For the text-containing cell, return its midpoint in (X, Y) coordinate format. 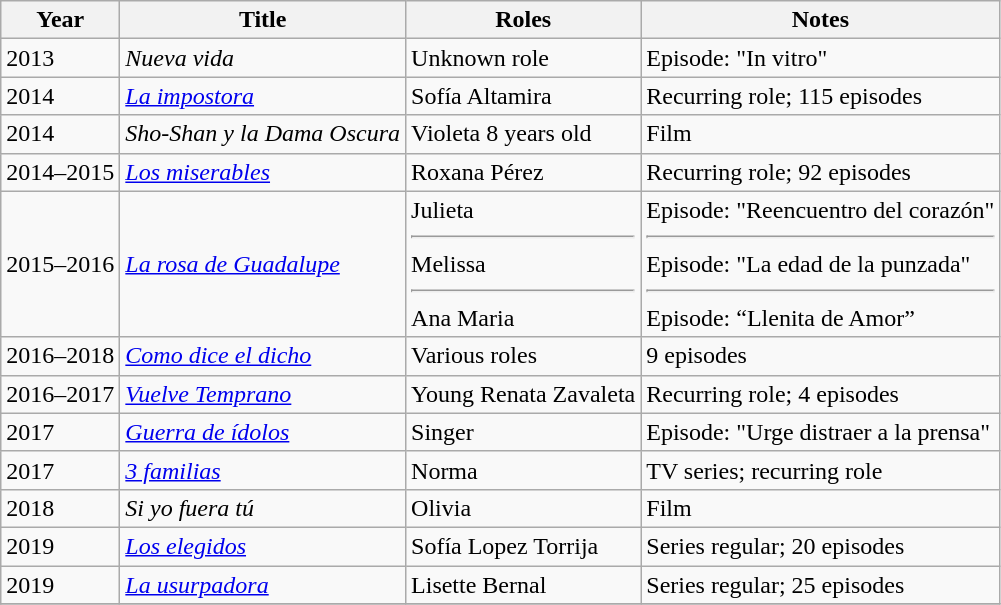
Vuelve Temprano (263, 394)
2013 (60, 58)
Series regular; 20 episodes (820, 546)
2015–2016 (60, 264)
Singer (524, 432)
La impostora (263, 96)
Guerra de ídolos (263, 432)
Roxana Pérez (524, 172)
9 episodes (820, 356)
Title (263, 20)
Lisette Bernal (524, 585)
Recurring role; 92 episodes (820, 172)
Various roles (524, 356)
Recurring role; 4 episodes (820, 394)
Series regular; 25 episodes (820, 585)
Si yo fuera tú (263, 508)
Unknown role (524, 58)
Sho-Shan y la Dama Oscura (263, 134)
Olivia (524, 508)
Sofía Altamira (524, 96)
Year (60, 20)
2016–2018 (60, 356)
2014–2015 (60, 172)
TV series; recurring role (820, 470)
Los elegidos (263, 546)
La usurpadora (263, 585)
Recurring role; 115 episodes (820, 96)
3 familias (263, 470)
Los miserables (263, 172)
Como dice el dicho (263, 356)
Norma (524, 470)
Nueva vida (263, 58)
Roles (524, 20)
JulietaMelissaAna Maria (524, 264)
Episode: "In vitro" (820, 58)
2016–2017 (60, 394)
Episode: "Urge distraer a la prensa" (820, 432)
Young Renata Zavaleta (524, 394)
La rosa de Guadalupe (263, 264)
2018 (60, 508)
Notes (820, 20)
Sofía Lopez Torrija (524, 546)
Episode: "Reencuentro del corazón"Episode: "La edad de la punzada"Episode: “Llenita de Amor” (820, 264)
Violeta 8 years old (524, 134)
